Capture the cell that displays the provided text and extract its [x, y] central coordinate. 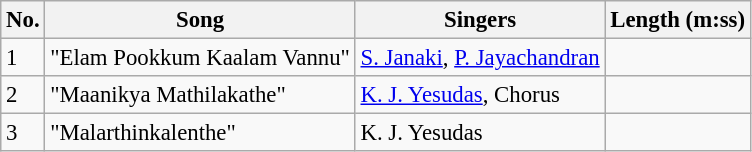
2 [23, 95]
3 [23, 133]
Singers [480, 20]
1 [23, 58]
K. J. Yesudas [480, 133]
"Maanikya Mathilakathe" [200, 95]
S. Janaki, P. Jayachandran [480, 58]
No. [23, 20]
K. J. Yesudas, Chorus [480, 95]
Length (m:ss) [678, 20]
"Elam Pookkum Kaalam Vannu" [200, 58]
"Malarthinkalenthe" [200, 133]
Song [200, 20]
